Find where the given text appears and provide that cell's center as [x, y] coordinate. 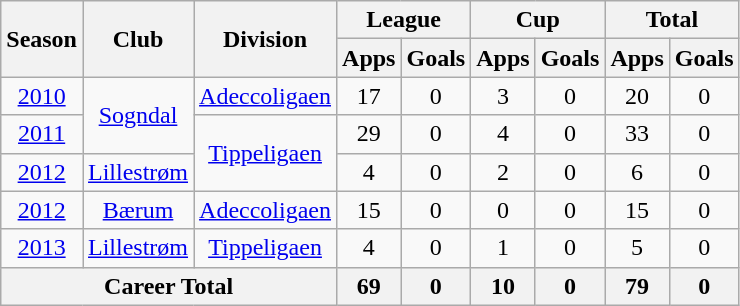
Total [672, 20]
69 [369, 286]
20 [637, 96]
3 [503, 96]
Club [138, 39]
29 [369, 134]
10 [503, 286]
1 [503, 248]
5 [637, 248]
6 [637, 172]
Bærum [138, 210]
Season [42, 39]
Division [266, 39]
2011 [42, 134]
2013 [42, 248]
Sogndal [138, 115]
2 [503, 172]
Career Total [169, 286]
79 [637, 286]
2010 [42, 96]
17 [369, 96]
33 [637, 134]
League [404, 20]
Cup [538, 20]
